From the cell containing the given text, extract its center point as [x, y] coordinate. 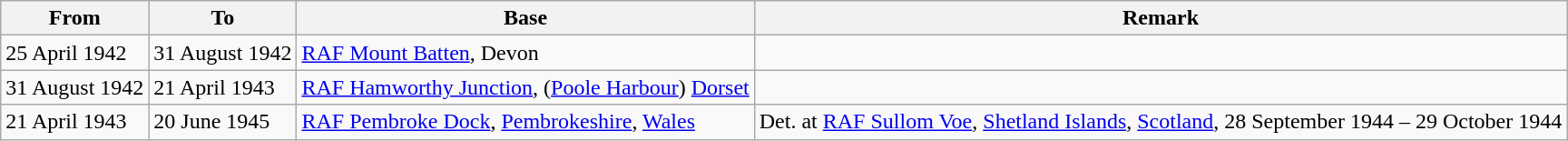
To [223, 18]
RAF Pembroke Dock, Pembrokeshire, Wales [525, 122]
25 April 1942 [74, 53]
From [74, 18]
Base [525, 18]
Remark [1160, 18]
20 June 1945 [223, 122]
RAF Hamworthy Junction, (Poole Harbour) Dorset [525, 87]
Det. at RAF Sullom Voe, Shetland Islands, Scotland, 28 September 1944 – 29 October 1944 [1160, 122]
RAF Mount Batten, Devon [525, 53]
